Find where the given text appears and provide that cell's center as (x, y) coordinate. 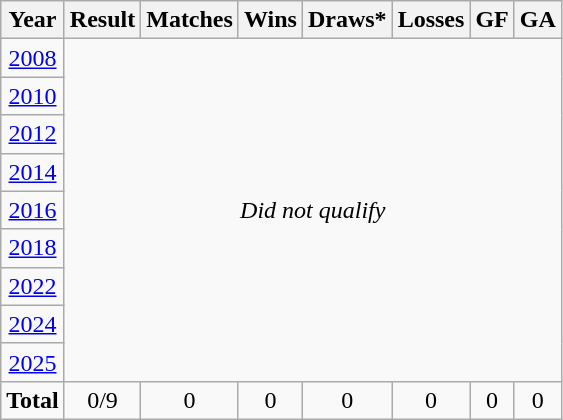
Draws* (347, 20)
Year (33, 20)
Losses (431, 20)
2022 (33, 286)
0/9 (102, 400)
Total (33, 400)
2024 (33, 324)
2018 (33, 248)
Matches (190, 20)
2012 (33, 134)
2008 (33, 58)
GA (538, 20)
Wins (270, 20)
Did not qualify (312, 210)
2025 (33, 362)
2014 (33, 172)
Result (102, 20)
2016 (33, 210)
2010 (33, 96)
GF (492, 20)
